Pinpoint the cell where the given text exists, returning its (x, y) midpoint coordinate. 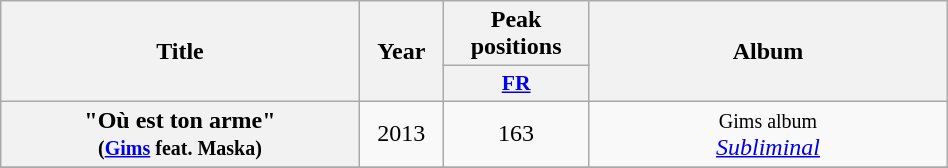
Gims albumSubliminal (768, 134)
Peak positions (516, 34)
Year (401, 52)
Album (768, 52)
2013 (401, 134)
Title (180, 52)
"Où est ton arme" (Gims feat. Maska) (180, 134)
163 (516, 134)
FR (516, 84)
